Pinpoint the cell where the given text exists, returning its [x, y] midpoint coordinate. 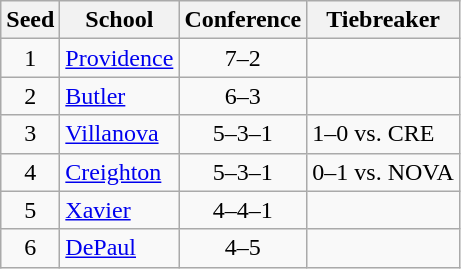
5 [30, 210]
Tiebreaker [384, 20]
7–2 [243, 58]
School [120, 20]
3 [30, 134]
Villanova [120, 134]
DePaul [120, 248]
1 [30, 58]
4–5 [243, 248]
6–3 [243, 96]
0–1 vs. NOVA [384, 172]
6 [30, 248]
Conference [243, 20]
Creighton [120, 172]
Butler [120, 96]
4 [30, 172]
1–0 vs. CRE [384, 134]
2 [30, 96]
Providence [120, 58]
4–4–1 [243, 210]
Xavier [120, 210]
Seed [30, 20]
